For the text-containing cell, return its midpoint in (x, y) coordinate format. 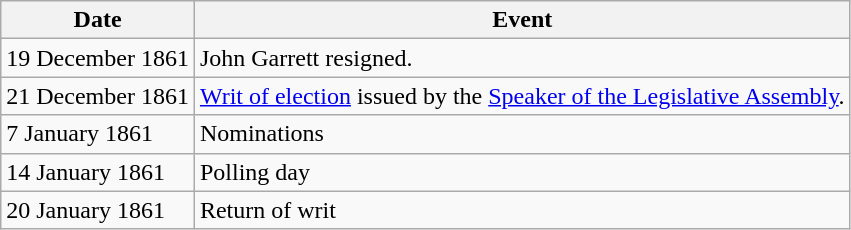
19 December 1861 (98, 58)
Date (98, 20)
14 January 1861 (98, 172)
Writ of election issued by the Speaker of the Legislative Assembly. (522, 96)
20 January 1861 (98, 210)
Event (522, 20)
Return of writ (522, 210)
Polling day (522, 172)
Nominations (522, 134)
John Garrett resigned. (522, 58)
21 December 1861 (98, 96)
7 January 1861 (98, 134)
